Provide the [x, y] coordinate of the cell's center where the given text is located.  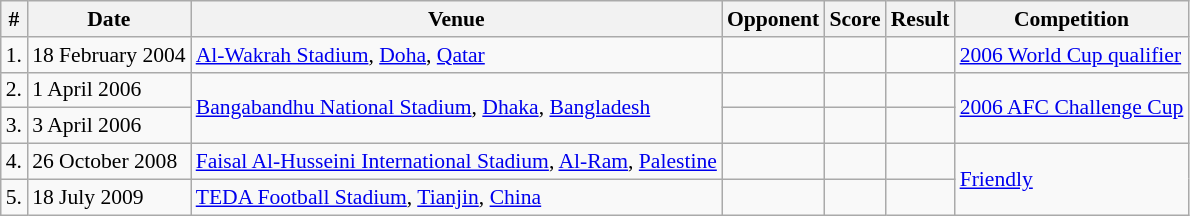
Faisal Al-Husseini International Stadium, Al-Ram, Palestine [456, 162]
1 April 2006 [109, 90]
Venue [456, 19]
4. [14, 162]
Result [920, 19]
3 April 2006 [109, 126]
3. [14, 126]
# [14, 19]
2006 AFC Challenge Cup [1072, 108]
TEDA Football Stadium, Tianjin, China [456, 197]
18 February 2004 [109, 55]
Friendly [1072, 180]
Date [109, 19]
1. [14, 55]
Bangabandhu National Stadium, Dhaka, Bangladesh [456, 108]
Competition [1072, 19]
Opponent [774, 19]
Al-Wakrah Stadium, Doha, Qatar [456, 55]
2. [14, 90]
5. [14, 197]
18 July 2009 [109, 197]
Score [854, 19]
26 October 2008 [109, 162]
2006 World Cup qualifier [1072, 55]
